Scan for the cell matching the given text and deliver its (X, Y) coordinate at center. 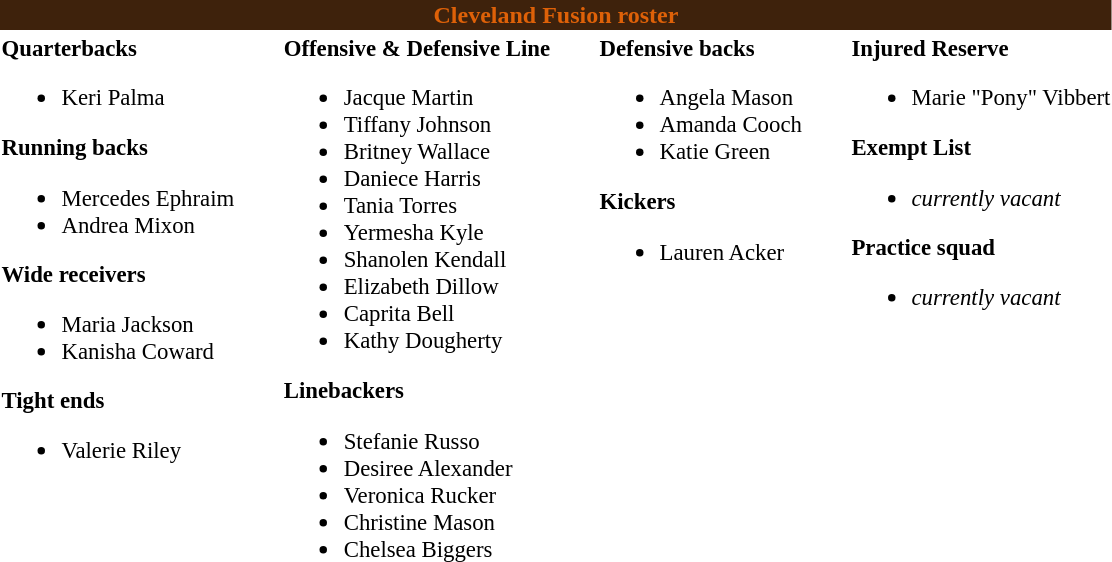
Cleveland Fusion roster (556, 15)
